Detect which cell encompasses the target text, then output its [X, Y] center coordinate. 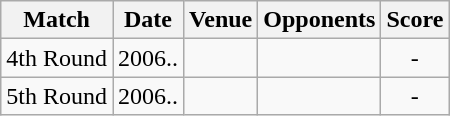
Venue [221, 20]
4th Round [57, 58]
Score [415, 20]
5th Round [57, 96]
Date [148, 20]
Match [57, 20]
Opponents [320, 20]
